Detect which cell encompasses the target text, then output its [X, Y] center coordinate. 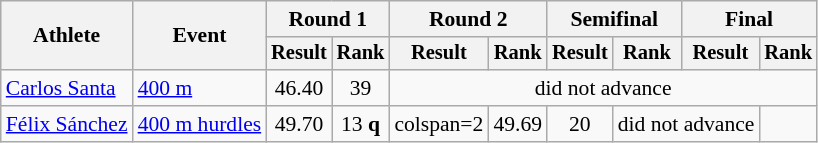
400 m [200, 88]
Semifinal [614, 19]
49.70 [299, 124]
Round 2 [468, 19]
13 q [361, 124]
Final [749, 19]
Carlos Santa [67, 88]
Event [200, 36]
Round 1 [328, 19]
Athlete [67, 36]
46.40 [299, 88]
49.69 [518, 124]
400 m hurdles [200, 124]
39 [361, 88]
colspan=2 [438, 124]
20 [580, 124]
Félix Sánchez [67, 124]
